Capture the cell that displays the provided text and extract its [x, y] central coordinate. 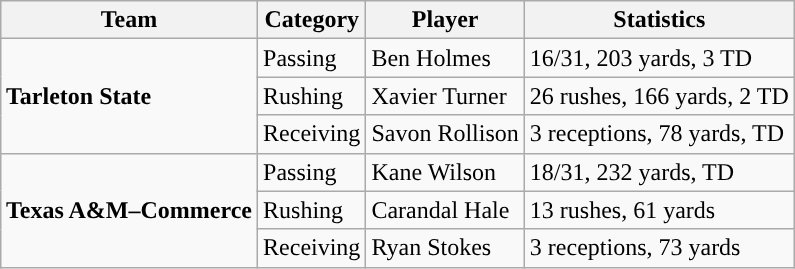
3 receptions, 78 yards, TD [659, 134]
26 rushes, 166 yards, 2 TD [659, 96]
Category [312, 20]
Carandal Hale [445, 210]
13 rushes, 61 yards [659, 210]
Team [130, 20]
Xavier Turner [445, 96]
Statistics [659, 20]
3 receptions, 73 yards [659, 248]
Texas A&M–Commerce [130, 210]
Kane Wilson [445, 172]
Ben Holmes [445, 58]
Player [445, 20]
Savon Rollison [445, 134]
Ryan Stokes [445, 248]
16/31, 203 yards, 3 TD [659, 58]
18/31, 232 yards, TD [659, 172]
Tarleton State [130, 96]
